Extract the (X, Y) coordinate from the center of the cell holding the provided text.  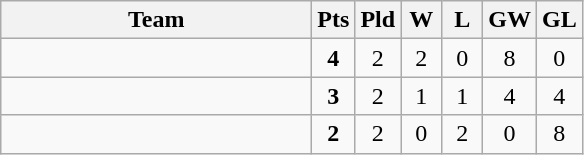
L (462, 20)
W (422, 20)
Pld (378, 20)
Pts (334, 20)
3 (334, 96)
GW (510, 20)
Team (156, 20)
GL (559, 20)
